Provide the (x, y) coordinate of the cell's center where the given text is located.  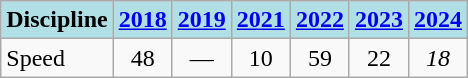
Discipline (57, 20)
2024 (438, 20)
— (202, 58)
2019 (202, 20)
48 (142, 58)
2021 (260, 20)
2018 (142, 20)
10 (260, 58)
Speed (57, 58)
59 (320, 58)
22 (378, 58)
18 (438, 58)
2023 (378, 20)
2022 (320, 20)
